Locate the cell with the specified text and output its (X, Y) center coordinate. 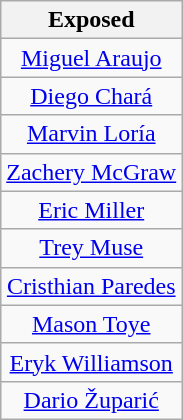
Zachery McGraw (92, 172)
Mason Toye (92, 324)
Exposed (92, 20)
Trey Muse (92, 248)
Marvin Loría (92, 134)
Eryk Williamson (92, 362)
Miguel Araujo (92, 58)
Dario Župarić (92, 400)
Eric Miller (92, 210)
Cristhian Paredes (92, 286)
Diego Chará (92, 96)
